Extract the (X, Y) coordinate from the center of the cell holding the provided text.  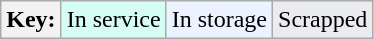
Key: (31, 20)
Scrapped (323, 20)
In storage (219, 20)
In service (114, 20)
